Detect which cell encompasses the target text, then output its [x, y] center coordinate. 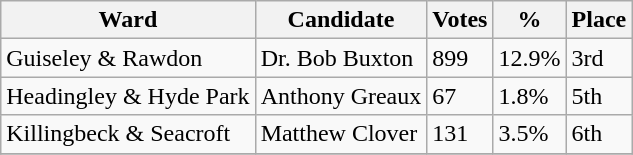
899 [460, 58]
3rd [599, 58]
Headingley & Hyde Park [128, 96]
Place [599, 20]
12.9% [530, 58]
Dr. Bob Buxton [341, 58]
6th [599, 134]
5th [599, 96]
Votes [460, 20]
67 [460, 96]
1.8% [530, 96]
Ward [128, 20]
Guiseley & Rawdon [128, 58]
3.5% [530, 134]
Candidate [341, 20]
% [530, 20]
Killingbeck & Seacroft [128, 134]
Anthony Greaux [341, 96]
Matthew Clover [341, 134]
131 [460, 134]
